Provide the (X, Y) coordinate of the cell's center where the given text is located.  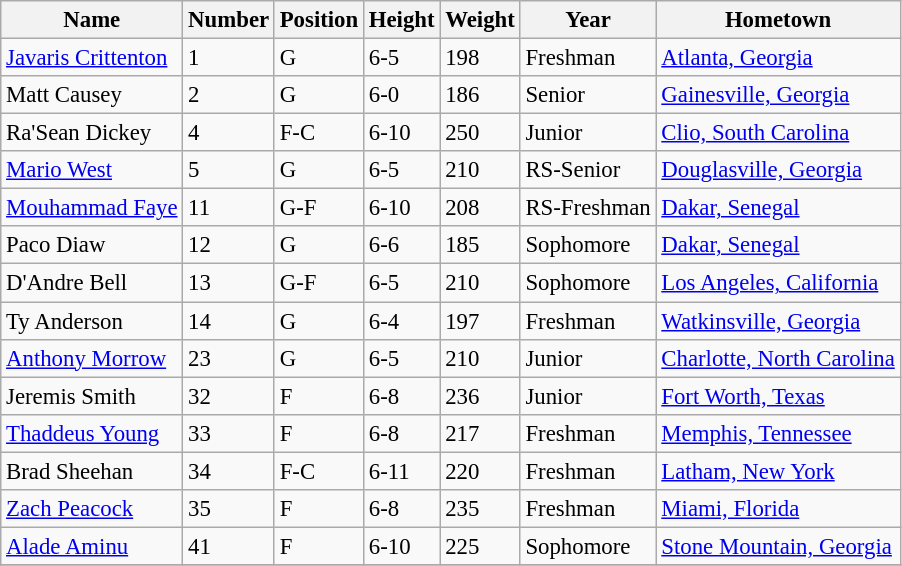
Brad Sheehan (92, 471)
Gainesville, Georgia (778, 95)
Ty Anderson (92, 321)
Los Angeles, California (778, 283)
Anthony Morrow (92, 358)
Fort Worth, Texas (778, 396)
220 (480, 471)
Height (401, 20)
23 (229, 358)
Miami, Florida (778, 509)
Douglasville, Georgia (778, 170)
41 (229, 546)
Mouhammad Faye (92, 208)
Mario West (92, 170)
185 (480, 245)
Jeremis Smith (92, 396)
Number (229, 20)
35 (229, 509)
34 (229, 471)
Position (318, 20)
Year (588, 20)
236 (480, 396)
5 (229, 170)
Charlotte, North Carolina (778, 358)
217 (480, 433)
12 (229, 245)
Hometown (778, 20)
RS-Freshman (588, 208)
6-6 (401, 245)
32 (229, 396)
208 (480, 208)
186 (480, 95)
Javaris Crittenton (92, 58)
197 (480, 321)
RS-Senior (588, 170)
Zach Peacock (92, 509)
Senior (588, 95)
Stone Mountain, Georgia (778, 546)
6-11 (401, 471)
Matt Causey (92, 95)
D'Andre Bell (92, 283)
6-4 (401, 321)
13 (229, 283)
2 (229, 95)
Name (92, 20)
6-0 (401, 95)
Ra'Sean Dickey (92, 133)
225 (480, 546)
Alade Aminu (92, 546)
Atlanta, Georgia (778, 58)
Paco Diaw (92, 245)
Watkinsville, Georgia (778, 321)
1 (229, 58)
33 (229, 433)
Memphis, Tennessee (778, 433)
Latham, New York (778, 471)
250 (480, 133)
Clio, South Carolina (778, 133)
4 (229, 133)
14 (229, 321)
Thaddeus Young (92, 433)
198 (480, 58)
Weight (480, 20)
11 (229, 208)
235 (480, 509)
